Output the (x, y) coordinate of the center of the cell containing the given text.  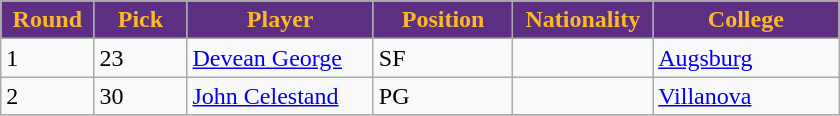
30 (140, 96)
Player (280, 20)
John Celestand (280, 96)
Villanova (746, 96)
SF (443, 58)
Nationality (583, 20)
2 (48, 96)
Round (48, 20)
Augsburg (746, 58)
Devean George (280, 58)
College (746, 20)
23 (140, 58)
1 (48, 58)
Pick (140, 20)
PG (443, 96)
Position (443, 20)
